Detect which cell encompasses the target text, then output its (X, Y) center coordinate. 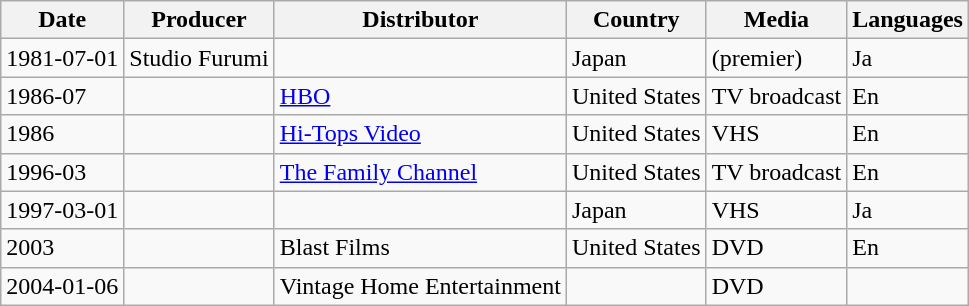
Blast Films (420, 248)
The Family Channel (420, 172)
Hi-Tops Video (420, 134)
1986 (62, 134)
Country (636, 20)
2004-01-06 (62, 286)
HBO (420, 96)
Date (62, 20)
1996-03 (62, 172)
Languages (908, 20)
1981-07-01 (62, 58)
Producer (199, 20)
Distributor (420, 20)
2003 (62, 248)
(premier) (776, 58)
Studio Furumi (199, 58)
Media (776, 20)
1986-07 (62, 96)
Vintage Home Entertainment (420, 286)
1997-03-01 (62, 210)
